Determine the (X, Y) coordinate at the center of the cell enclosing the given text.  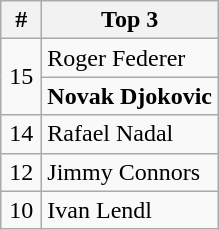
Roger Federer (130, 58)
# (22, 20)
Novak Djokovic (130, 96)
15 (22, 77)
Top 3 (130, 20)
Ivan Lendl (130, 210)
10 (22, 210)
Jimmy Connors (130, 172)
12 (22, 172)
Rafael Nadal (130, 134)
14 (22, 134)
